Find where the given text appears and provide that cell's center as [x, y] coordinate. 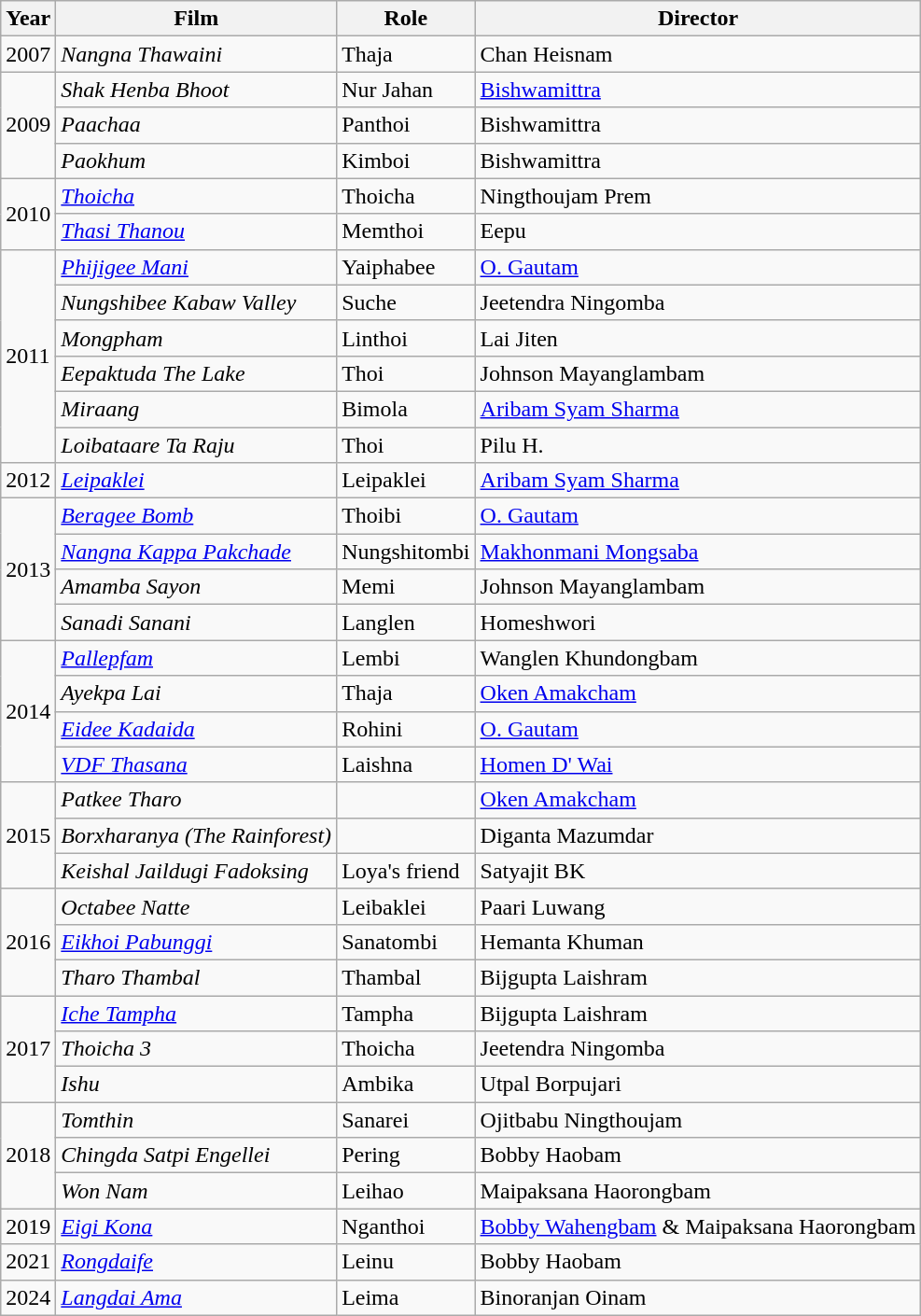
Rongdaife [196, 1262]
Kimboi [406, 161]
Pallepfam [196, 658]
Ojitbabu Ningthoujam [698, 1120]
Suche [406, 302]
Makhonmani Mongsaba [698, 552]
Shak Henba Bhoot [196, 90]
Director [698, 19]
Nungshibee Kabaw Valley [196, 302]
Eepu [698, 231]
Eepaktuda The Lake [196, 373]
Pering [406, 1155]
Memi [406, 587]
Pilu H. [698, 445]
Beragee Bomb [196, 516]
Miraang [196, 409]
Linthoi [406, 338]
Sanadi Sanani [196, 623]
2009 [28, 125]
Chingda Satpi Engellei [196, 1155]
Thasi Thanou [196, 231]
Langlen [406, 623]
2010 [28, 214]
Leibaklei [406, 906]
Sanarei [406, 1120]
Nganthoi [406, 1226]
Rohini [406, 729]
Utpal Borpujari [698, 1085]
Chan Heisnam [698, 54]
Tomthin [196, 1120]
Won Nam [196, 1191]
Bimola [406, 409]
Tharo Thambal [196, 977]
Maipaksana Haorongbam [698, 1191]
2011 [28, 356]
Eigi Kona [196, 1226]
Laishna [406, 764]
Nangna Kappa Pakchade [196, 552]
2015 [28, 835]
Paokhum [196, 161]
Diganta Mazumdar [698, 835]
Phijigee Mani [196, 267]
Loya's friend [406, 871]
Thoicha 3 [196, 1049]
VDF Thasana [196, 764]
Film [196, 19]
Thoibi [406, 516]
2019 [28, 1226]
Homeshwori [698, 623]
Memthoi [406, 231]
Lembi [406, 658]
2018 [28, 1155]
2013 [28, 569]
2012 [28, 481]
Satyajit BK [698, 871]
Patkee Tharo [196, 800]
Langdai Ama [196, 1297]
Ambika [406, 1085]
Hemanta Khuman [698, 942]
2007 [28, 54]
2016 [28, 942]
Yaiphabee [406, 267]
Year [28, 19]
Bobby Wahengbam & Maipaksana Haorongbam [698, 1226]
Binoranjan Oinam [698, 1297]
Borxharanya (The Rainforest) [196, 835]
Homen D' Wai [698, 764]
Iche Tampha [196, 1013]
Sanatombi [406, 942]
Eidee Kadaida [196, 729]
Leinu [406, 1262]
Role [406, 19]
Leihao [406, 1191]
Paari Luwang [698, 906]
2014 [28, 711]
Mongpham [196, 338]
Wanglen Khundongbam [698, 658]
Paachaa [196, 125]
Loibataare Ta Raju [196, 445]
2021 [28, 1262]
Ningthoujam Prem [698, 196]
Tampha [406, 1013]
Nur Jahan [406, 90]
Ayekpa Lai [196, 693]
2017 [28, 1048]
Nangna Thawaini [196, 54]
2024 [28, 1297]
Thambal [406, 977]
Amamba Sayon [196, 587]
Panthoi [406, 125]
Eikhoi Pabunggi [196, 942]
Nungshitombi [406, 552]
Ishu [196, 1085]
Leima [406, 1297]
Lai Jiten [698, 338]
Keishal Jaildugi Fadoksing [196, 871]
Octabee Natte [196, 906]
